Return the (X, Y) coordinate for the center point of the cell that contains the specified text.  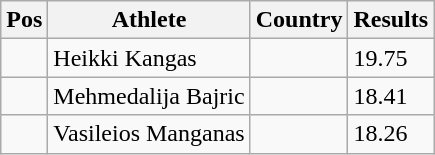
Heikki Kangas (149, 58)
18.41 (391, 96)
Country (299, 20)
19.75 (391, 58)
Vasileios Manganas (149, 134)
Athlete (149, 20)
Mehmedalija Bajric (149, 96)
Results (391, 20)
18.26 (391, 134)
Pos (24, 20)
